Return (X, Y) of the center of cell containing provided text 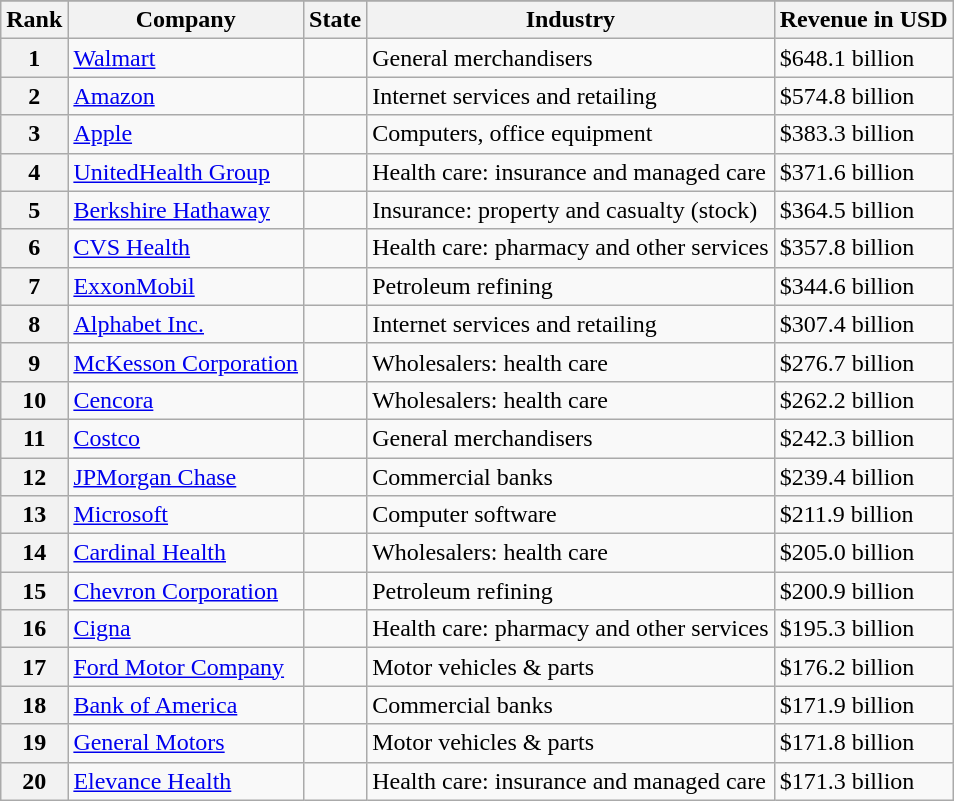
Rank (34, 20)
Cencora (186, 400)
McKesson Corporation (186, 362)
Bank of America (186, 705)
17 (34, 667)
Berkshire Hathaway (186, 210)
11 (34, 438)
ExxonMobil (186, 286)
15 (34, 591)
UnitedHealth Group (186, 172)
1 (34, 58)
Walmart (186, 58)
Computers, office equipment (571, 134)
Cigna (186, 629)
12 (34, 477)
$357.8 billion (864, 248)
General Motors (186, 743)
$276.7 billion (864, 362)
6 (34, 248)
$176.2 billion (864, 667)
Chevron Corporation (186, 591)
9 (34, 362)
Elevance Health (186, 781)
$242.3 billion (864, 438)
$262.2 billion (864, 400)
$200.9 billion (864, 591)
Insurance: property and casualty (stock) (571, 210)
Computer software (571, 515)
$171.3 billion (864, 781)
Alphabet Inc. (186, 324)
CVS Health (186, 248)
$205.0 billion (864, 553)
Apple (186, 134)
$364.5 billion (864, 210)
$383.3 billion (864, 134)
JPMorgan Chase (186, 477)
2 (34, 96)
Amazon (186, 96)
13 (34, 515)
16 (34, 629)
$171.9 billion (864, 705)
Microsoft (186, 515)
$307.4 billion (864, 324)
4 (34, 172)
8 (34, 324)
19 (34, 743)
Company (186, 20)
18 (34, 705)
$648.1 billion (864, 58)
Industry (571, 20)
Revenue in USD (864, 20)
Costco (186, 438)
5 (34, 210)
20 (34, 781)
$344.6 billion (864, 286)
3 (34, 134)
$171.8 billion (864, 743)
$211.9 billion (864, 515)
$574.8 billion (864, 96)
14 (34, 553)
7 (34, 286)
$239.4 billion (864, 477)
10 (34, 400)
Ford Motor Company (186, 667)
Cardinal Health (186, 553)
State (336, 20)
$195.3 billion (864, 629)
$371.6 billion (864, 172)
